Output the [X, Y] coordinate of the center of the cell containing the given text.  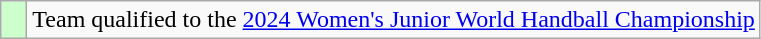
Team qualified to the 2024 Women's Junior World Handball Championship [394, 20]
